Identify which cell holds the provided text, then report its (x, y) central coordinate. 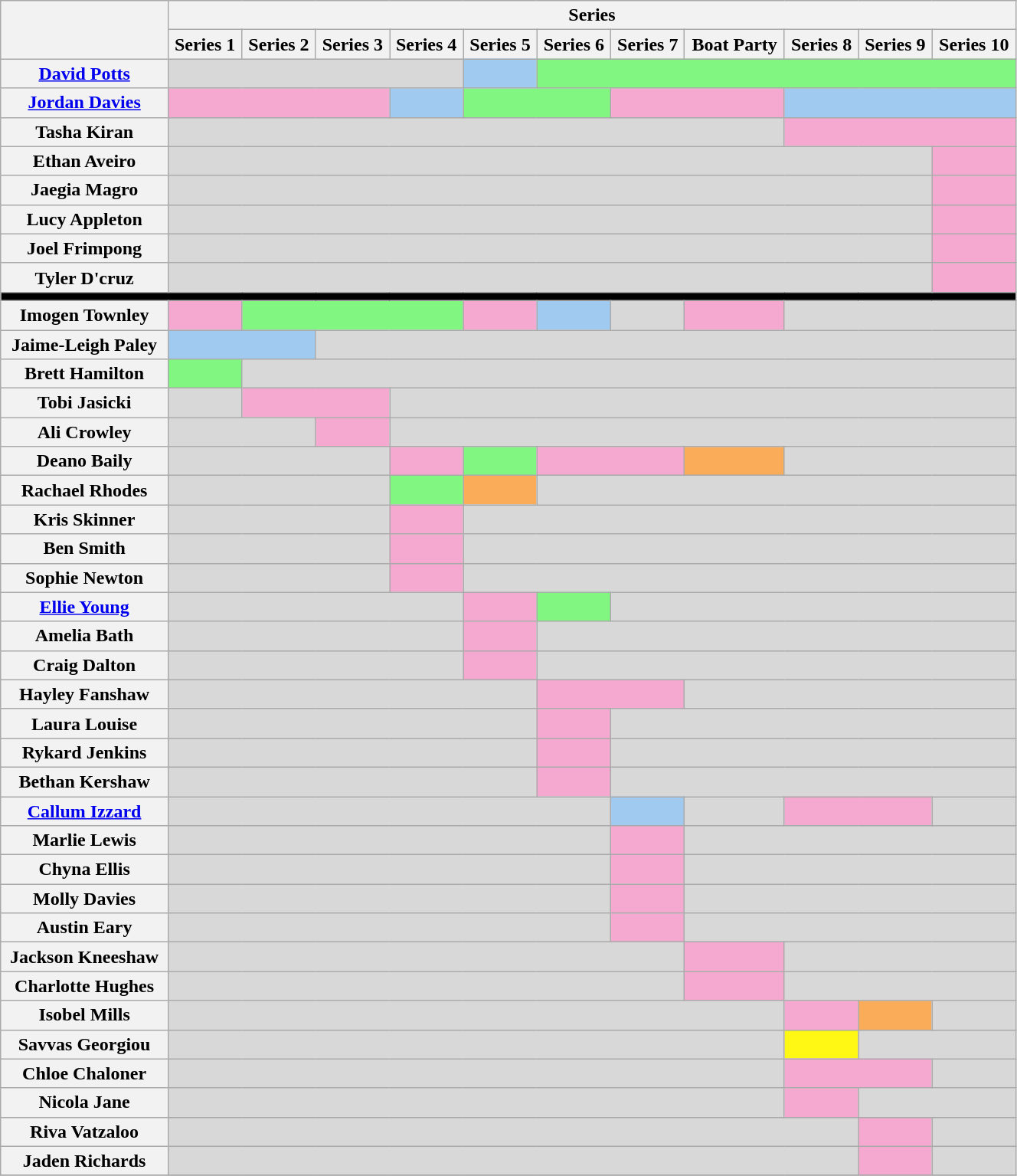
Series 6 (574, 44)
Deano Baily (84, 461)
Joel Frimpong (84, 248)
Laura Louise (84, 723)
Isobel Mills (84, 1015)
Amelia Bath (84, 636)
Callum Izzard (84, 811)
Series 5 (500, 44)
Chloe Chaloner (84, 1073)
Ben Smith (84, 549)
Lucy Appleton (84, 219)
Jaime-Leigh Paley (84, 344)
Hayley Fanshaw (84, 694)
Series 3 (352, 44)
Charlotte Hughes (84, 986)
Marlie Lewis (84, 840)
Rachael Rhodes (84, 490)
Jaden Richards (84, 1161)
Series 7 (648, 44)
Tyler D'cruz (84, 277)
Tobi Jasicki (84, 403)
Kris Skinner (84, 519)
Series 2 (279, 44)
Austin Eary (84, 928)
Series 4 (426, 44)
Ellie Young (84, 607)
David Potts (84, 74)
Series 8 (821, 44)
Jackson Kneeshaw (84, 957)
Series 9 (895, 44)
Boat Party (734, 44)
Series 1 (204, 44)
Jordan Davies (84, 103)
Tasha Kiran (84, 132)
Ali Crowley (84, 432)
Imogen Townley (84, 315)
Sophie Newton (84, 578)
Series (591, 15)
Jaegia Magro (84, 190)
Chyna Ellis (84, 870)
Ethan Aveiro (84, 161)
Nicola Jane (84, 1102)
Riva Vatzaloo (84, 1132)
Craig Dalton (84, 665)
Brett Hamilton (84, 374)
Bethan Kershaw (84, 781)
Series 10 (974, 44)
Rykard Jenkins (84, 752)
Molly Davies (84, 899)
Savvas Georgiou (84, 1044)
